Scan for the cell matching the given text and deliver its (X, Y) coordinate at center. 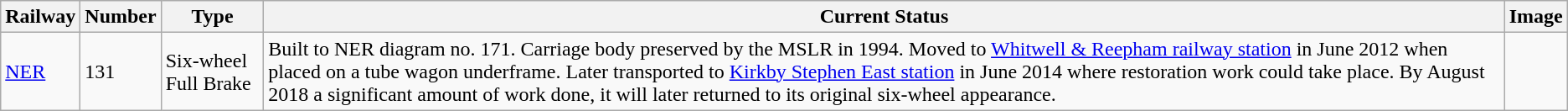
Six-wheel Full Brake (213, 71)
Image (1536, 17)
Number (121, 17)
NER (40, 71)
Type (213, 17)
131 (121, 71)
Railway (40, 17)
Current Status (885, 17)
